Output the [X, Y] coordinate of the center of the cell containing the given text.  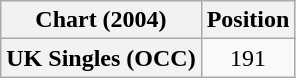
Chart (2004) [101, 20]
Position [248, 20]
191 [248, 58]
UK Singles (OCC) [101, 58]
